Output the [x, y] coordinate of the center of the cell containing the given text.  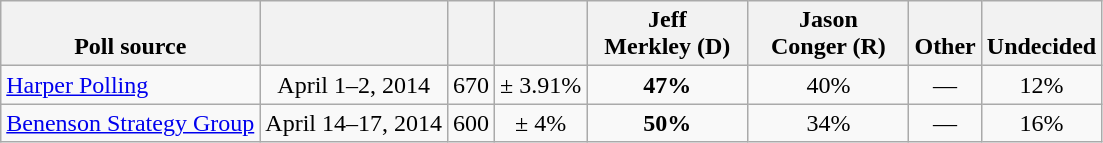
JeffMerkley (D) [668, 34]
Benenson Strategy Group [130, 123]
40% [828, 85]
47% [668, 85]
Other [945, 34]
Harper Polling [130, 85]
± 4% [541, 123]
April 1–2, 2014 [354, 85]
April 14–17, 2014 [354, 123]
600 [472, 123]
16% [1041, 123]
Poll source [130, 34]
34% [828, 123]
50% [668, 123]
JasonConger (R) [828, 34]
Undecided [1041, 34]
670 [472, 85]
± 3.91% [541, 85]
12% [1041, 85]
